Output the (x, y) coordinate of the center of the cell containing the given text.  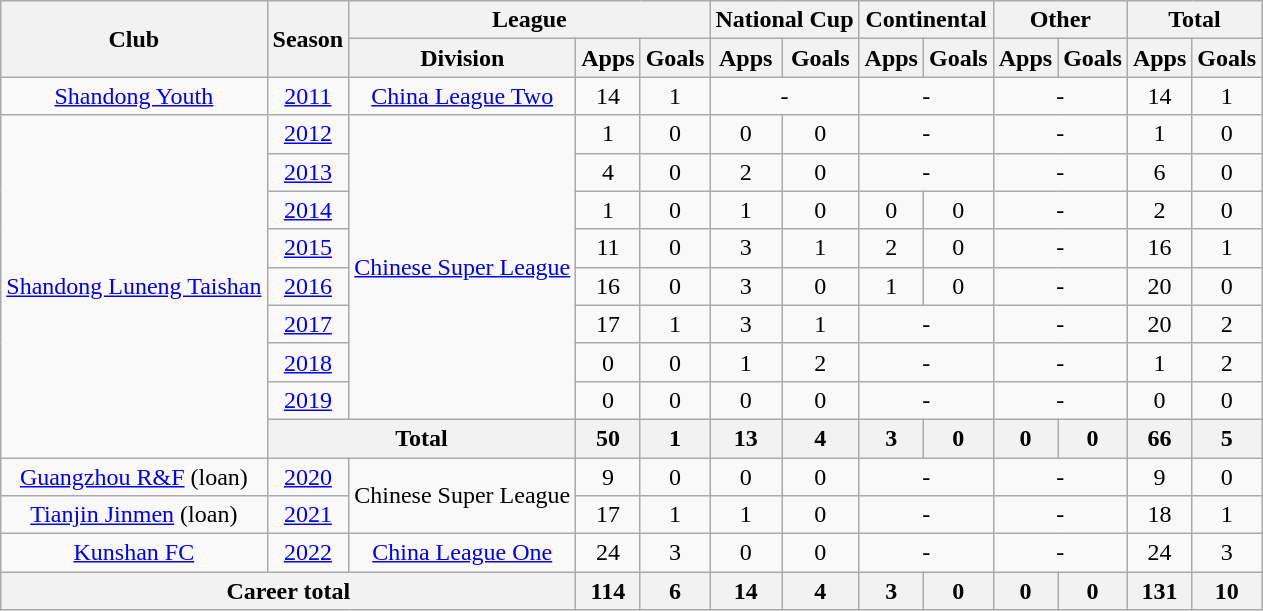
131 (1159, 591)
Career total (288, 591)
5 (1227, 438)
Other (1060, 20)
Kunshan FC (134, 553)
2016 (308, 286)
Division (462, 58)
50 (608, 438)
2022 (308, 553)
2018 (308, 362)
2021 (308, 515)
2011 (308, 96)
Continental (926, 20)
National Cup (784, 20)
11 (608, 248)
2017 (308, 324)
Shandong Youth (134, 96)
2012 (308, 134)
League (530, 20)
2015 (308, 248)
13 (746, 438)
66 (1159, 438)
2020 (308, 477)
2014 (308, 210)
114 (608, 591)
China League One (462, 553)
Club (134, 39)
2013 (308, 172)
Guangzhou R&F (loan) (134, 477)
China League Two (462, 96)
Tianjin Jinmen (loan) (134, 515)
10 (1227, 591)
Shandong Luneng Taishan (134, 286)
Season (308, 39)
18 (1159, 515)
2019 (308, 400)
